Identify which cell holds the provided text, then report its (x, y) central coordinate. 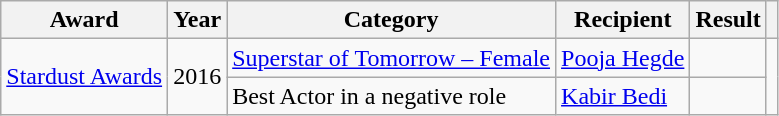
Stardust Awards (84, 77)
Superstar of Tomorrow – Female (392, 58)
2016 (198, 77)
Pooja Hegde (623, 58)
Category (392, 20)
Award (84, 20)
Best Actor in a negative role (392, 96)
Year (198, 20)
Kabir Bedi (623, 96)
Result (728, 20)
Recipient (623, 20)
